Search for the cell housing the specified text and yield its (x, y) center coordinate. 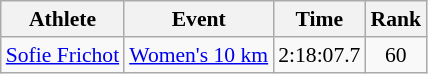
Rank (396, 19)
Athlete (62, 19)
Time (319, 19)
60 (396, 55)
2:18:07.7 (319, 55)
Sofie Frichot (62, 55)
Event (198, 19)
Women's 10 km (198, 55)
